Detect which cell encompasses the target text, then output its [X, Y] center coordinate. 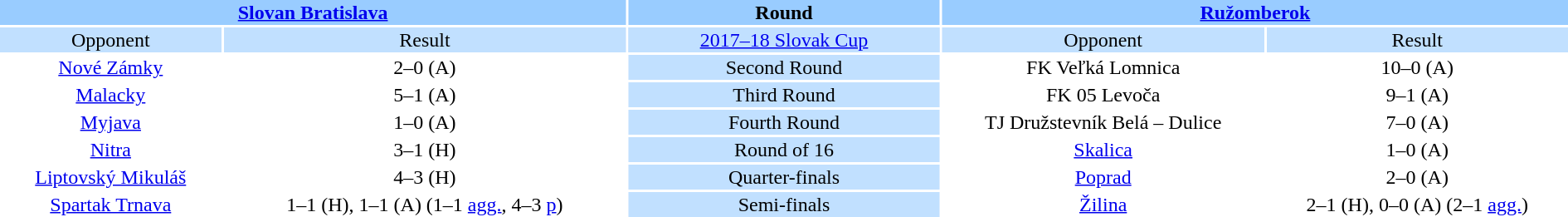
10–0 (A) [1417, 67]
FK Veľká Lomnica [1103, 67]
Round [784, 12]
Spartak Trnava [111, 205]
4–3 (H) [425, 177]
Ružomberok [1255, 12]
Malacky [111, 95]
Nitra [111, 150]
Round of 16 [784, 150]
Poprad [1103, 177]
Myjava [111, 122]
Nové Zámky [111, 67]
Skalica [1103, 150]
Fourth Round [784, 122]
1–1 (H), 1–1 (A) (1–1 agg., 4–3 p) [425, 205]
Liptovský Mikuláš [111, 177]
Semi-finals [784, 205]
2–1 (H), 0–0 (A) (2–1 agg.) [1417, 205]
Slovan Bratislava [313, 12]
2017–18 Slovak Cup [784, 40]
3–1 (H) [425, 150]
Third Round [784, 95]
Second Round [784, 67]
Žilina [1103, 205]
9–1 (A) [1417, 95]
Quarter-finals [784, 177]
FK 05 Levoča [1103, 95]
7–0 (A) [1417, 122]
TJ Družstevník Belá – Dulice [1103, 122]
5–1 (A) [425, 95]
